From the cell containing the given text, extract its center point as [x, y] coordinate. 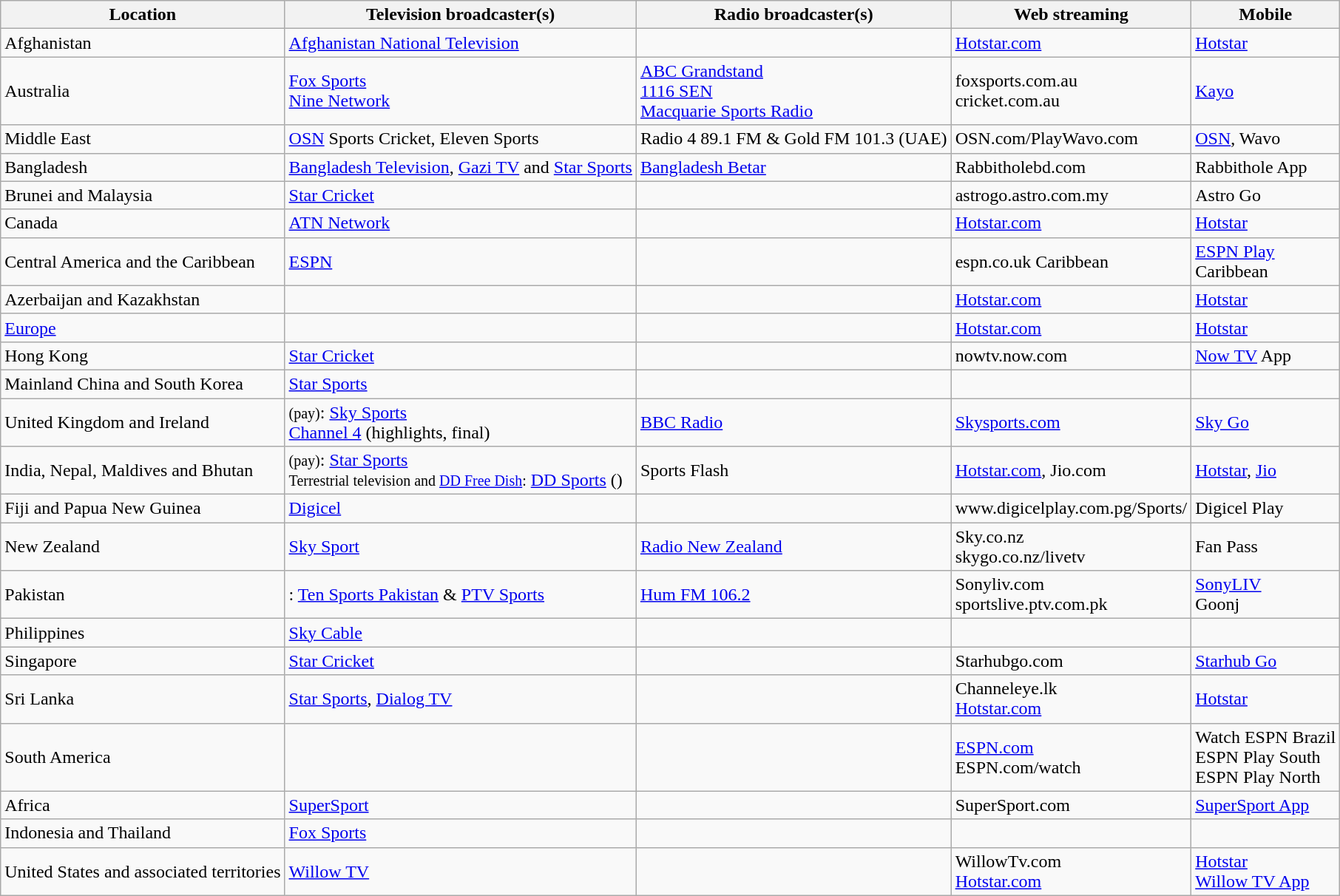
Radio New Zealand [793, 547]
Television broadcaster(s) [460, 15]
Now TV App [1266, 356]
India, Nepal, Maldives and Bhutan [143, 470]
Skysports.com [1071, 421]
SuperSport.com [1071, 805]
Philippines [143, 633]
Mainland China and South Korea [143, 384]
astrogo.astro.com.my [1071, 195]
Bangladesh Television, Gazi TV and Star Sports [460, 167]
Channeleye.lk Hotstar.com [1071, 699]
Pakistan [143, 594]
(pay): Star Sports Terrestrial television and DD Free Dish: DD Sports () [460, 470]
South America [143, 757]
Willow TV [460, 871]
Central America and the Caribbean [143, 262]
Sonyliv.com sportslive.ptv.com.pk [1071, 594]
Sky Go [1266, 421]
foxsports.com.au cricket.com.au [1071, 91]
Radio 4 89.1 FM & Gold FM 101.3 (UAE) [793, 139]
United States and associated territories [143, 871]
Indonesia and Thailand [143, 833]
Location [143, 15]
Starhub Go [1266, 661]
Digicel [460, 509]
Star Sports [460, 384]
Singapore [143, 661]
Rabbithole App [1266, 167]
Hotstar.com, Jio.com [1071, 470]
Hotstar Willow TV App [1266, 871]
OSN, Wavo [1266, 139]
Africa [143, 805]
Bangladesh [143, 167]
Digicel Play [1266, 509]
Sky Sport [460, 547]
Star Sports, Dialog TV [460, 699]
nowtv.now.com [1071, 356]
: Ten Sports Pakistan & PTV Sports [460, 594]
BBC Radio [793, 421]
Mobile [1266, 15]
Starhubgo.com [1071, 661]
ESPN.com ESPN.com/watch [1071, 757]
WillowTv.com Hotstar.com [1071, 871]
Kayo [1266, 91]
Canada [143, 223]
Azerbaijan and Kazakhstan [143, 299]
Australia [143, 91]
Bangladesh Betar [793, 167]
United Kingdom and Ireland [143, 421]
ESPN Play Caribbean [1266, 262]
Brunei and Malaysia [143, 195]
Fox Sports Nine Network [460, 91]
ATN Network [460, 223]
Watch ESPN Brazil ESPN Play South ESPN Play North [1266, 757]
Hotstar, Jio [1266, 470]
(pay): Sky Sports Channel 4 (highlights, final) [460, 421]
Afghanistan National Television [460, 43]
Sky.co.nz skygo.co.nz/livetv [1071, 547]
ABC Grandstand1116 SENMacquarie Sports Radio [793, 91]
Middle East [143, 139]
ESPN [460, 262]
Astro Go [1266, 195]
Sri Lanka [143, 699]
www.digicelplay.com.pg/Sports/ [1071, 509]
Hum FM 106.2 [793, 594]
SuperSport [460, 805]
Europe [143, 327]
Fox Sports [460, 833]
Sky Cable [460, 633]
Web streaming [1071, 15]
SuperSport App [1266, 805]
Rabbitholebd.com [1071, 167]
Sports Flash [793, 470]
espn.co.uk Caribbean [1071, 262]
Fiji and Papua New Guinea [143, 509]
Afghanistan [143, 43]
OSN Sports Cricket, Eleven Sports [460, 139]
OSN.com/PlayWavo.com [1071, 139]
New Zealand [143, 547]
Hong Kong [143, 356]
Fan Pass [1266, 547]
SonyLIV Goonj [1266, 594]
Radio broadcaster(s) [793, 15]
